Return the (X, Y) coordinate for the center point of the cell that contains the specified text.  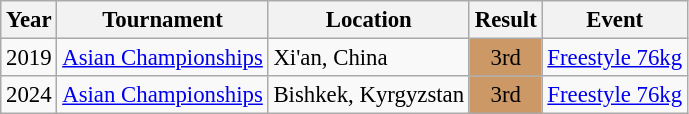
Xi'an, China (368, 58)
Bishkek, Kyrgyzstan (368, 95)
Event (614, 20)
Year (29, 20)
2019 (29, 58)
Result (506, 20)
Tournament (162, 20)
2024 (29, 95)
Location (368, 20)
